Capture the cell that displays the provided text and extract its (x, y) central coordinate. 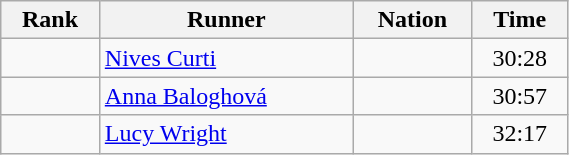
30:57 (520, 96)
Nives Curti (226, 58)
Runner (226, 20)
Rank (50, 20)
Lucy Wright (226, 134)
Anna Baloghová (226, 96)
Time (520, 20)
Nation (412, 20)
32:17 (520, 134)
30:28 (520, 58)
